Identify which cell holds the provided text, then report its (x, y) central coordinate. 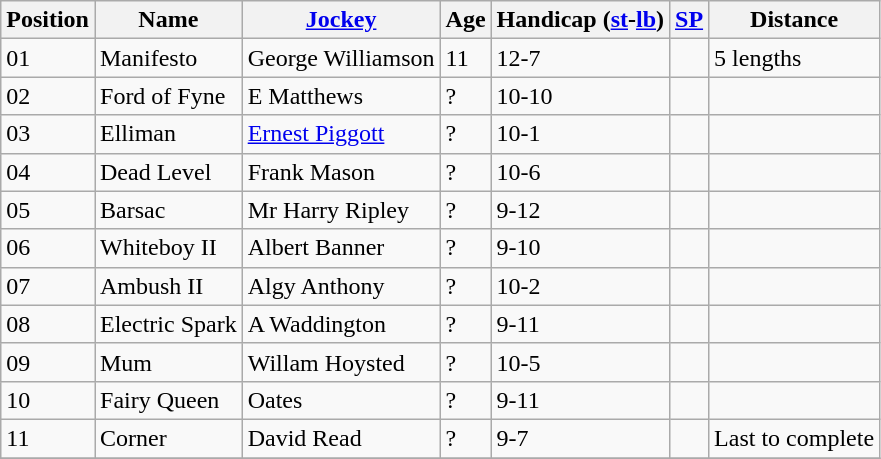
9-12 (580, 210)
Ford of Fyne (168, 96)
Name (168, 20)
10-10 (580, 96)
E Matthews (341, 96)
Dead Level (168, 172)
SP (690, 20)
Willam Hoysted (341, 362)
Position (48, 20)
Elliman (168, 134)
Mum (168, 362)
Distance (794, 20)
Ambush II (168, 286)
Oates (341, 400)
10-1 (580, 134)
Jockey (341, 20)
05 (48, 210)
Last to complete (794, 438)
09 (48, 362)
5 lengths (794, 58)
12-7 (580, 58)
10-2 (580, 286)
Handicap (st-lb) (580, 20)
Manifesto (168, 58)
Albert Banner (341, 248)
9-10 (580, 248)
06 (48, 248)
Fairy Queen (168, 400)
07 (48, 286)
Mr Harry Ripley (341, 210)
Electric Spark (168, 324)
Age (466, 20)
David Read (341, 438)
08 (48, 324)
10-6 (580, 172)
George Williamson (341, 58)
Ernest Piggott (341, 134)
Barsac (168, 210)
03 (48, 134)
04 (48, 172)
9-7 (580, 438)
10 (48, 400)
Corner (168, 438)
A Waddington (341, 324)
02 (48, 96)
Whiteboy II (168, 248)
10-5 (580, 362)
01 (48, 58)
Frank Mason (341, 172)
Algy Anthony (341, 286)
